Detect which cell encompasses the target text, then output its [X, Y] center coordinate. 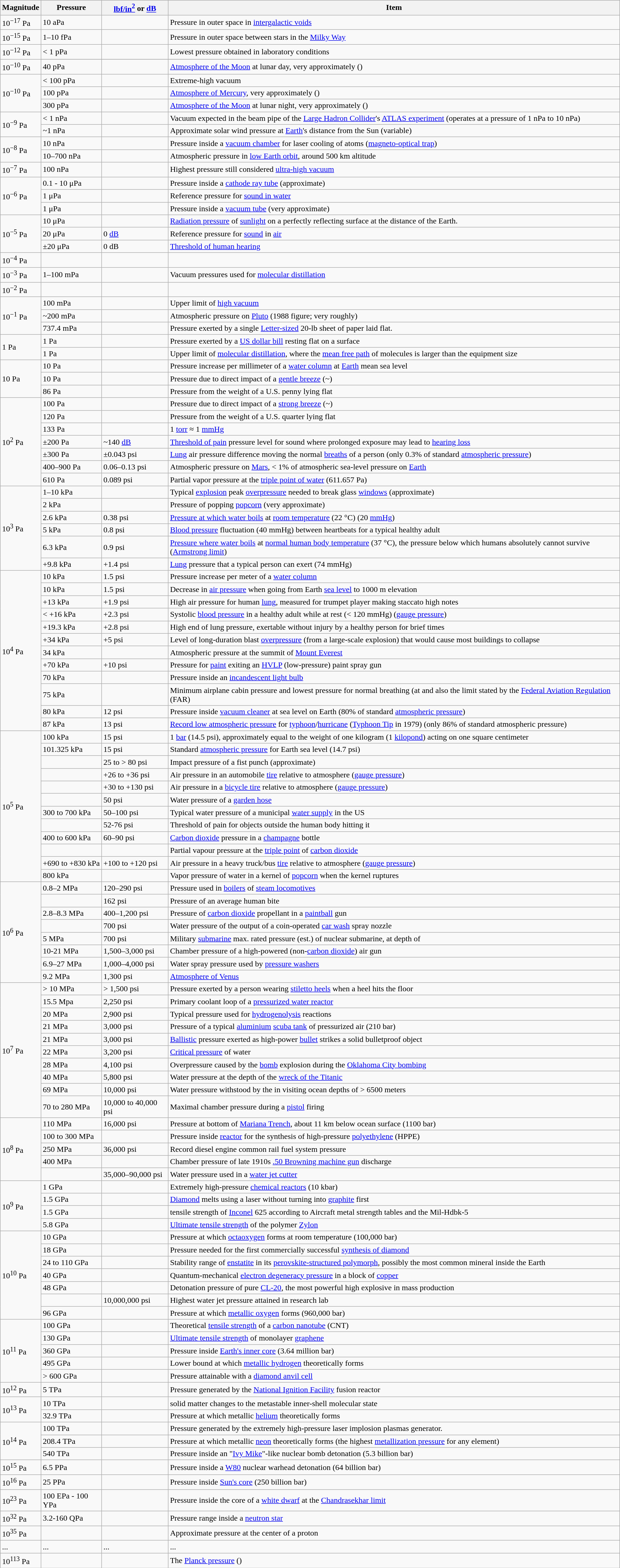
Stability range of enstatite in its perovskite-structured polymorph, possibly the most common mineral inside the Earth [394, 1262]
208.4 TPa [72, 1441]
0.38 psi [135, 517]
40 MPa [72, 1077]
Air pressure in a bicycle tire relative to atmosphere (gauge pressure) [394, 787]
40 GPa [72, 1275]
Military submarine max. rated pressure (est.) of nuclear submarine, at depth of [394, 939]
120 Pa [72, 416]
Atmosphere of the Moon at lunar day, very approximately () [394, 67]
100 kPa [72, 737]
High end of lung pressure, exertable without injury by a healthy person for brief times [394, 627]
10,000 to 40,000 psi [135, 1106]
Pressure needed for the first commercially successful synthesis of diamond [394, 1250]
20 μPa [72, 234]
10,000 psi [135, 1090]
50–100 psi [135, 812]
Approximate solar wind pressure at Earth's distance from the Sun (variable) [394, 131]
1–10 kPa [72, 492]
~1 nPa [72, 131]
28 MPa [72, 1064]
10 nPa [72, 143]
+30 to +130 psi [135, 787]
250 MPa [72, 1149]
Pressure increase per meter of a water column [394, 577]
1 GPa [72, 1187]
Theoretical tensile strength of a carbon nanotube (CNT) [394, 1325]
Pressure exerted by a single Letter-sized 20-lb sheet of paper laid flat. [394, 328]
Atmospheric pressure on Mars, < 1% of atmospheric sea-level pressure on Earth [394, 467]
Pressure from the weight of a U.S. penny lying flat [394, 391]
4,100 psi [135, 1064]
+26 to +36 psi [135, 775]
< 1 pPa [72, 52]
5.8 GPa [72, 1225]
Water pressure of the output of a coin-operated car wash spray nozzle [394, 926]
+19.3 kPa [72, 627]
32.9 TPa [72, 1416]
5 kPa [72, 530]
0.8 psi [135, 530]
25 to > 80 psi [135, 762]
Carbon dioxide pressure in a champagne bottle [394, 838]
Blood pressure fluctuation (40 mmHg) between heartbeats for a typical healthy adult [394, 530]
22 MPa [72, 1052]
Pressure in outer space between stars in the Milky Way [394, 37]
1010 Pa [21, 1275]
< +16 kPa [72, 614]
Minimum airplane cabin pressure and lowest pressure for normal breathing (at and also the limit stated by the Federal Aviation Regulation (FAR) [394, 695]
+70 kPa [72, 665]
1011 Pa [21, 1350]
Pressure inside a vacuum chamber for laser cooling of atoms (magneto-optical trap) [394, 143]
Vacuum pressures used for molecular distillation [394, 275]
10−5 Pa [21, 234]
400–900 Pa [72, 467]
Lower bound at which metallic hydrogen theoretically forms [394, 1363]
Ballistic pressure exerted as high-power bullet strikes a solid bulletproof object [394, 1039]
100 pPa [72, 93]
300 to 700 kPa [72, 812]
10,000,000 psi [135, 1300]
1014 Pa [21, 1441]
5,800 psi [135, 1077]
10−8 Pa [21, 150]
1 bar (14.5 psi), approximately equal to the weight of one kilogram (1 kilopond) acting on one square centimeter [394, 737]
±200 Pa [72, 442]
+10 psi [135, 665]
Typical pressure used for hydrogenolysis reactions [394, 1014]
Lung air pressure difference moving the normal breaths of a person (only 0.3% of standard atmospheric pressure) [394, 454]
107 Pa [21, 1050]
Reference pressure for sound in air [394, 234]
±20 μPa [72, 246]
1–100 mPa [72, 275]
Pressure inside an incandescent light bulb [394, 677]
10−3 Pa [21, 275]
2.6 kPa [72, 517]
+2.8 psi [135, 627]
2,250 psi [135, 1002]
Pressure generated by the extremely high-pressure laser implosion plasmas generator. [394, 1428]
Highest water jet pressure attained in research lab [394, 1300]
Extremely high-pressure chemical reactors (10 kbar) [394, 1187]
Pressure [72, 8]
130 GPa [72, 1338]
~140 dB [135, 442]
10−6 Pa [21, 196]
400 to 600 kPa [72, 838]
< 100 pPa [72, 80]
Decrease in air pressure when going from Earth sea level to 1000 m elevation [394, 589]
495 GPa [72, 1363]
Level of long-duration blast overpressure (from a large-scale explosion) that would cause most buildings to collapse [394, 640]
3.2-160 QPa [72, 1518]
2.8–8.3 MPa [72, 913]
100 GPa [72, 1325]
Magnitude [21, 8]
100 Pa [72, 404]
1–10 fPa [72, 37]
10−2 Pa [21, 289]
Systolic blood pressure in a healthy adult while at rest (< 120 mmHg) (gauge pressure) [394, 614]
1016 Pa [21, 1482]
540 TPa [72, 1454]
Pressure inside a cathode ray tube (approximate) [394, 183]
10−7 Pa [21, 170]
24 to 110 GPa [72, 1262]
106 Pa [21, 932]
Pressure exerted by a person wearing stiletto heels when a heel hits the floor [394, 989]
5 TPa [72, 1390]
36,000 psi [135, 1149]
1,500–3,000 psi [135, 951]
Pressure exerted by a US dollar bill resting flat on a surface [394, 341]
+5 psi [135, 640]
12 psi [135, 711]
Pressure at which metallic oxygen forms (960,000 bar) [394, 1313]
2 kPa [72, 505]
9.2 MPa [72, 976]
108 Pa [21, 1149]
75 kPa [72, 695]
High air pressure for human lung, measured for trumpet player making staccato high notes [394, 602]
Pressure increase per millimeter of a water column at Earth mean sea level [394, 366]
Upper limit of molecular distillation, where the mean free path of molecules is larger than the equipment size [394, 354]
101.325 kPa [72, 750]
±0.043 psi [135, 454]
70 kPa [72, 677]
Lowest pressure obtained in laboratory conditions [394, 52]
0.8–2 MPa [72, 888]
> 1,500 psi [135, 989]
Pressure where water boils at normal human body temperature (37 °C), the pressure below which humans absolutely cannot survive (Armstrong limit) [394, 547]
10-21 MPa [72, 951]
1012 Pa [21, 1390]
80 kPa [72, 711]
Atmosphere of Mercury, very approximately () [394, 93]
300 pPa [72, 106]
10−4 Pa [21, 260]
solid matter changes to the metastable inner-shell molecular state [394, 1403]
Pressure inside Earth's inner core (3.64 million bar) [394, 1351]
Pressure at which water boils at room temperature (22 °C) (20 mmHg) [394, 517]
10−12 Pa [21, 52]
48 GPa [72, 1288]
Pressure in outer space in intergalactic voids [394, 23]
Threshold of pain for objects outside the human body hitting it [394, 825]
110 MPa [72, 1124]
13 psi [135, 724]
10−17 Pa [21, 23]
Record diesel engine common rail fuel system pressure [394, 1149]
6.5 PPa [72, 1467]
1023 Pa [21, 1500]
Air pressure in an automobile tire relative to atmosphere (gauge pressure) [394, 775]
Threshold of pain pressure level for sound where prolonged exposure may lead to hearing loss [394, 442]
10 GPa [72, 1237]
Partial vapor pressure at the triple point of water (611.657 Pa) [394, 479]
Ultimate tensile strength of the polymer Zylon [394, 1225]
87 kPa [72, 724]
109 Pa [21, 1206]
Reference pressure for sound in water [394, 196]
120–290 psi [135, 888]
Pressure due to direct impact of a strong breeze (~) [394, 404]
737.4 mPa [72, 328]
6.9–27 MPa [72, 964]
10113 Pa [21, 1561]
Extreme-high vacuum [394, 80]
Pressure generated by the National Ignition Facility fusion reactor [394, 1390]
400–1,200 psi [135, 913]
100 TPa [72, 1428]
10−1 Pa [21, 316]
0.9 psi [135, 547]
10 TPa [72, 1403]
0.1 - 10 μPa [72, 183]
~200 mPa [72, 316]
0.089 psi [135, 479]
Pressure of a typical aluminium scuba tank of pressurized air (210 bar) [394, 1027]
Critical pressure of water [394, 1052]
Pressure due to direct impact of a gentle breeze (~) [394, 379]
60–90 psi [135, 838]
10−15 Pa [21, 37]
Pressure inside an "Ivy Mike"-like nuclear bomb detonation (5.3 billion bar) [394, 1454]
5 MPa [72, 939]
18 GPa [72, 1250]
Lung pressure that a typical person can exert (74 mmHg) [394, 564]
400 MPa [72, 1162]
34 kPa [72, 652]
Typical water pressure of a municipal water supply in the US [394, 812]
Pressure of popping popcorn (very approximate) [394, 505]
Vapor pressure of water in a kernel of popcorn when the kernel ruptures [394, 875]
96 GPa [72, 1313]
100 EPa - 100 YPa [72, 1500]
10–700 nPa [72, 156]
Pressure attainable with a diamond anvil cell [394, 1376]
800 kPa [72, 875]
> 10 MPa [72, 989]
+1.4 psi [135, 564]
Pressure inside a W80 nuclear warhead detonation (64 billion bar) [394, 1467]
102 Pa [21, 442]
1,000–4,000 psi [135, 964]
+34 kPa [72, 640]
Water pressure at the depth of the wreck of the Titanic [394, 1077]
Pressure inside the core of a white dwarf at the Chandrasekhar limit [394, 1500]
Air pressure in a heavy truck/bus tire relative to atmosphere (gauge pressure) [394, 863]
Chamber pressure of late 1910s .50 Browning machine gun discharge [394, 1162]
Water pressure withstood by the in visiting ocean depths of > 6500 meters [394, 1090]
1032 Pa [21, 1518]
Atmospheric pressure at the summit of Mount Everest [394, 652]
Highest pressure still considered ultra-high vacuum [394, 170]
1013 Pa [21, 1409]
Pressure used in boilers of steam locomotives [394, 888]
Ultimate tensile strength of monolayer graphene [394, 1338]
10 aPa [72, 23]
Atmosphere of the Moon at lunar night, very approximately () [394, 106]
16,000 psi [135, 1124]
Pressure at which metallic neon theoretically forms (the highest metallization pressure for any element) [394, 1441]
20 MPa [72, 1014]
Maximal chamber pressure during a pistol firing [394, 1106]
Atmosphere of Venus [394, 976]
Pressure of carbon dioxide propellant in a paintball gun [394, 913]
133 Pa [72, 429]
Pressure at which metallic helium theoretically forms [394, 1416]
Pressure of an average human bite [394, 901]
162 psi [135, 901]
3,200 psi [135, 1052]
100 to 300 MPa [72, 1137]
+100 to +120 psi [135, 863]
86 Pa [72, 391]
25 PPa [72, 1482]
1 torr ≈ 1 mmHg [394, 429]
Pressure inside a vacuum tube (very approximate) [394, 209]
Approximate pressure at the center of a proton [394, 1533]
1035 Pa [21, 1533]
0.06–0.13 psi [135, 467]
Upper limit of high vacuum [394, 303]
104 Pa [21, 651]
105 Pa [21, 807]
35,000–90,000 psi [135, 1174]
2,900 psi [135, 1014]
Pressure inside vacuum cleaner at sea level on Earth (80% of standard atmospheric pressure) [394, 711]
> 600 GPa [72, 1376]
±300 Pa [72, 454]
Detonation pressure of pure CL-20, the most powerful high explosive in mass production [394, 1288]
Typical explosion peak overpressure needed to break glass windows (approximate) [394, 492]
Impact pressure of a fist punch (approximate) [394, 762]
Pressure at bottom of Mariana Trench, about 11 km below ocean surface (1100 bar) [394, 1124]
Atmospheric pressure in low Earth orbit, around 500 km altitude [394, 156]
10−9 Pa [21, 124]
Partial vapour pressure at the triple point of carbon dioxide [394, 850]
100 mPa [72, 303]
< 1 nPa [72, 118]
Record low atmospheric pressure for typhoon/hurricane (Typhoon Tip in 1979) (only 86% of standard atmospheric pressure) [394, 724]
Pressure inside reactor for the synthesis of high-pressure polyethylene (HPPE) [394, 1137]
15.5 Mpa [72, 1002]
tensile strength of Inconel 625 according to Aircraft metal strength tables and the Mil-Hdbk-5 [394, 1212]
10 μPa [72, 221]
1015 Pa [21, 1467]
The Planck pressure () [394, 1561]
Pressure at which octaoxygen forms at room temperature (100,000 bar) [394, 1237]
Water pressure of a garden hose [394, 800]
+2.3 psi [135, 614]
70 to 280 MPa [72, 1106]
Item [394, 8]
+690 to +830 kPa [72, 863]
69 MPa [72, 1090]
lbf/in2 or dB [135, 8]
103 Pa [21, 528]
Standard atmospheric pressure for Earth sea level (14.7 psi) [394, 750]
1,300 psi [135, 976]
40 pPa [72, 67]
Chamber pressure of a high-powered (non-carbon dioxide) air gun [394, 951]
Water pressure used in a water jet cutter [394, 1174]
Vacuum expected in the beam pipe of the Large Hadron Collider's ATLAS experiment (operates at a pressure of 1 nPa to 10 nPa) [394, 118]
Pressure for paint exiting an HVLP (low-pressure) paint spray gun [394, 665]
Overpressure caused by the bomb explosion during the Oklahoma City bombing [394, 1064]
Quantum-mechanical electron degeneracy pressure in a block of copper [394, 1275]
+1.9 psi [135, 602]
6.3 kPa [72, 547]
+13 kPa [72, 602]
50 psi [135, 800]
52-76 psi [135, 825]
Radiation pressure of sunlight on a perfectly reflecting surface at the distance of the Earth. [394, 221]
360 GPa [72, 1351]
Atmospheric pressure on Pluto (1988 figure; very roughly) [394, 316]
610 Pa [72, 479]
+9.8 kPa [72, 564]
Pressure from the weight of a U.S. quarter lying flat [394, 416]
Pressure inside Sun's core (250 billion bar) [394, 1482]
Threshold of human hearing [394, 246]
Water spray pressure used by pressure washers [394, 964]
100 nPa [72, 170]
Pressure range inside a neutron star [394, 1518]
Primary coolant loop of a pressurized water reactor [394, 1002]
Diamond melts using a laser without turning into graphite first [394, 1200]
